Find where the given text appears and provide that cell's center as (x, y) coordinate. 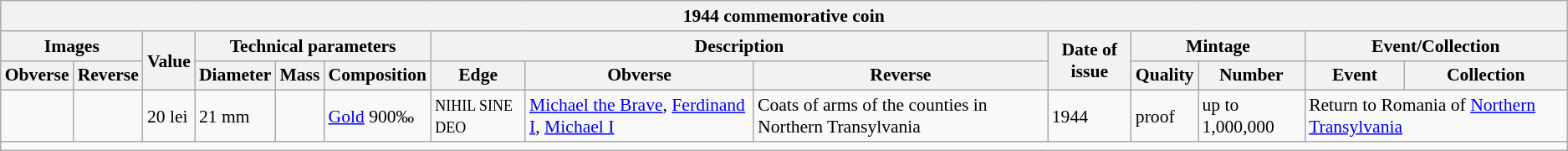
NIHIL SINE DEO (478, 116)
Coats of arms of the counties in Northern Transylvania (901, 116)
Quality (1165, 75)
Diameter (235, 75)
Michael the Brave, Ferdinand I, Michael I (639, 116)
Return to Romania of Northern Transylvania (1436, 116)
Collection (1486, 75)
1944 (1090, 116)
20 lei (169, 116)
Number (1251, 75)
Value (169, 60)
Composition (377, 75)
Description (739, 46)
Mass (299, 75)
Event/Collection (1436, 46)
21 mm (235, 116)
Gold 900‰ (377, 116)
Images (72, 46)
Technical parameters (313, 46)
Edge (478, 75)
proof (1165, 116)
up to 1,000,000 (1251, 116)
Mintage (1218, 46)
Date of issue (1090, 60)
Event (1355, 75)
1944 commemorative coin (784, 16)
